Search for the cell housing the specified text and yield its (X, Y) center coordinate. 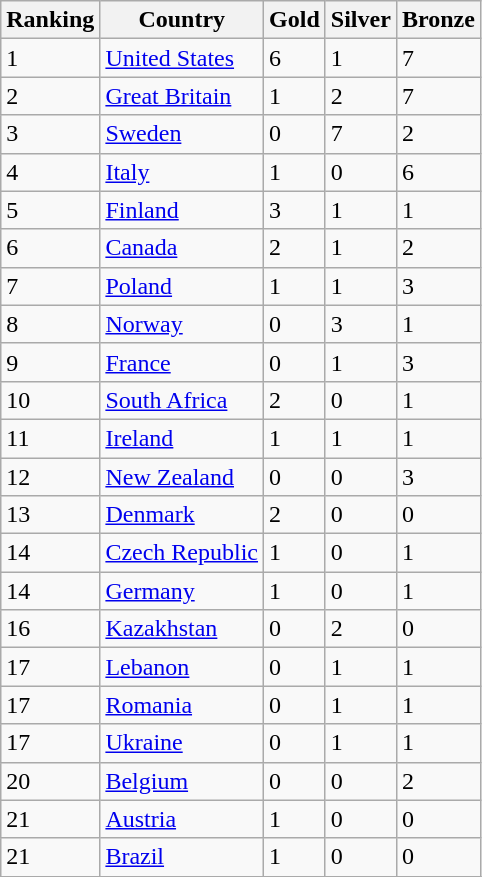
Country (182, 20)
Poland (182, 286)
Czech Republic (182, 553)
Denmark (182, 515)
Kazakhstan (182, 629)
Austria (182, 819)
9 (50, 362)
Finland (182, 210)
Ranking (50, 20)
Norway (182, 324)
5 (50, 210)
Bronze (438, 20)
Lebanon (182, 667)
13 (50, 515)
20 (50, 781)
8 (50, 324)
4 (50, 172)
16 (50, 629)
Sweden (182, 134)
Silver (360, 20)
United States (182, 58)
Italy (182, 172)
Belgium (182, 781)
Gold (295, 20)
Ireland (182, 438)
Great Britain (182, 96)
France (182, 362)
Germany (182, 591)
Canada (182, 248)
Ukraine (182, 743)
12 (50, 477)
New Zealand (182, 477)
11 (50, 438)
Romania (182, 705)
South Africa (182, 400)
10 (50, 400)
Brazil (182, 857)
